Return the [X, Y] coordinate for the center point of the cell that contains the specified text.  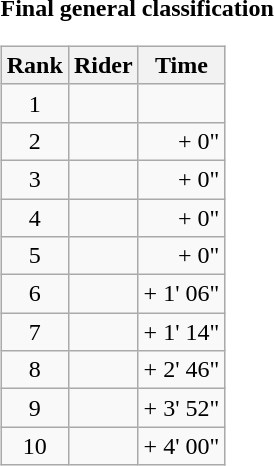
8 [34, 370]
Rider [103, 65]
+ 4' 00" [182, 446]
+ 3' 52" [182, 408]
3 [34, 179]
Rank [34, 65]
+ 2' 46" [182, 370]
9 [34, 408]
+ 1' 06" [182, 294]
1 [34, 103]
Time [182, 65]
6 [34, 294]
7 [34, 332]
4 [34, 217]
2 [34, 141]
5 [34, 256]
+ 1' 14" [182, 332]
10 [34, 446]
